For the text-containing cell, return its midpoint in [X, Y] coordinate format. 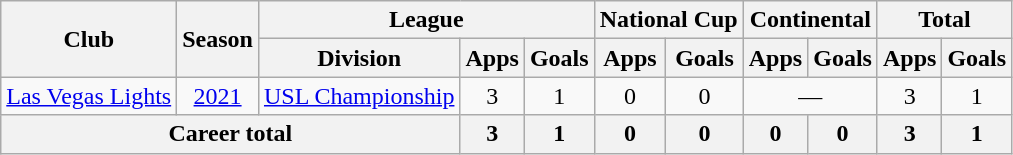
League [426, 20]
National Cup [668, 20]
Career total [230, 134]
USL Championship [359, 96]
— [810, 96]
Division [359, 58]
Las Vegas Lights [89, 96]
Continental [810, 20]
Total [944, 20]
Season [218, 39]
Club [89, 39]
2021 [218, 96]
